Extract the [X, Y] coordinate from the center of the cell holding the provided text.  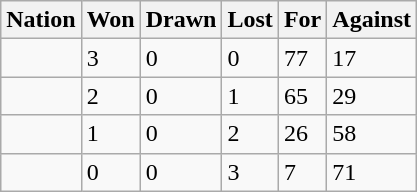
71 [372, 172]
29 [372, 96]
65 [302, 96]
Drawn [181, 20]
Nation [41, 20]
17 [372, 58]
7 [302, 172]
58 [372, 134]
26 [302, 134]
For [302, 20]
Lost [250, 20]
77 [302, 58]
Won [110, 20]
Against [372, 20]
